Capture the cell that displays the provided text and extract its [X, Y] central coordinate. 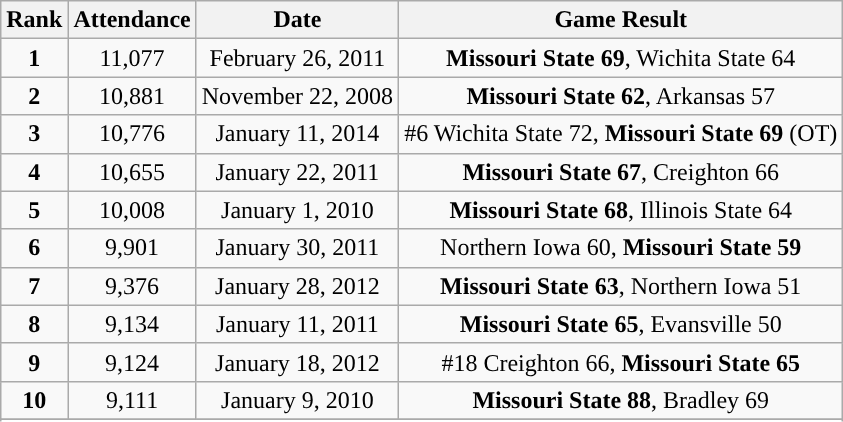
Missouri State 65, Evansville 50 [621, 324]
9,376 [132, 286]
Date [297, 20]
Missouri State 63, Northern Iowa 51 [621, 286]
February 26, 2011 [297, 58]
November 22, 2008 [297, 96]
January 1, 2010 [297, 210]
11,077 [132, 58]
Missouri State 68, Illinois State 64 [621, 210]
January 28, 2012 [297, 286]
8 [34, 324]
9 [34, 362]
January 11, 2011 [297, 324]
January 22, 2011 [297, 172]
7 [34, 286]
Missouri State 62, Arkansas 57 [621, 96]
Game Result [621, 20]
9,901 [132, 248]
#6 Wichita State 72, Missouri State 69 (OT) [621, 134]
3 [34, 134]
Attendance [132, 20]
9,124 [132, 362]
10,008 [132, 210]
Northern Iowa 60, Missouri State 59 [621, 248]
4 [34, 172]
Rank [34, 20]
January 11, 2014 [297, 134]
10 [34, 400]
January 30, 2011 [297, 248]
Missouri State 88, Bradley 69 [621, 400]
10,655 [132, 172]
Missouri State 69, Wichita State 64 [621, 58]
6 [34, 248]
Missouri State 67, Creighton 66 [621, 172]
9,134 [132, 324]
2 [34, 96]
January 18, 2012 [297, 362]
5 [34, 210]
January 9, 2010 [297, 400]
10,881 [132, 96]
#18 Creighton 66, Missouri State 65 [621, 362]
9,111 [132, 400]
10,776 [132, 134]
1 [34, 58]
